For the text-containing cell, return its midpoint in [x, y] coordinate format. 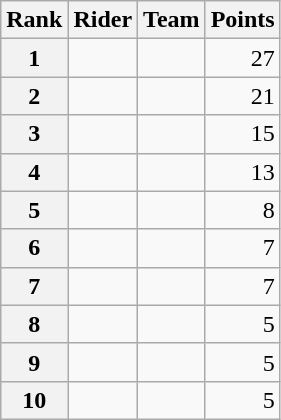
9 [34, 362]
15 [242, 134]
6 [34, 248]
3 [34, 134]
21 [242, 96]
Points [242, 20]
1 [34, 58]
27 [242, 58]
10 [34, 400]
2 [34, 96]
Rank [34, 20]
4 [34, 172]
13 [242, 172]
Team [172, 20]
Rider [103, 20]
